Identify which cell holds the provided text, then report its [X, Y] central coordinate. 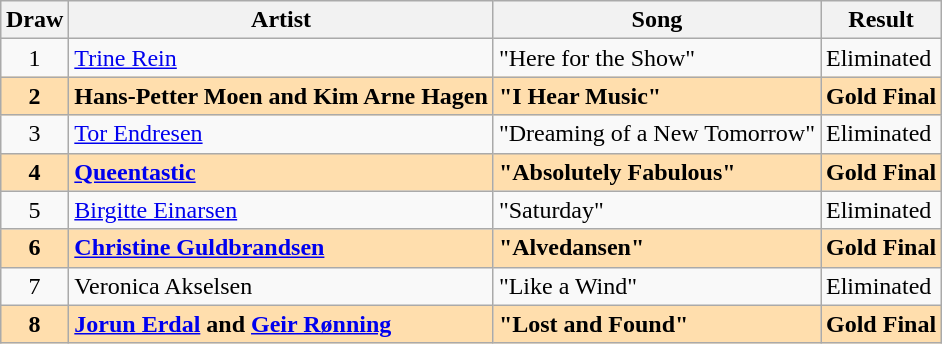
Veronica Akselsen [282, 286]
Artist [282, 20]
"Dreaming of a New Tomorrow" [656, 134]
Jorun Erdal and Geir Rønning [282, 324]
"I Hear Music" [656, 96]
3 [34, 134]
"Lost and Found" [656, 324]
Birgitte Einarsen [282, 210]
"Absolutely Fabulous" [656, 172]
2 [34, 96]
1 [34, 58]
Queentastic [282, 172]
Song [656, 20]
"Here for the Show" [656, 58]
4 [34, 172]
"Like a Wind" [656, 286]
Result [880, 20]
Hans-Petter Moen and Kim Arne Hagen [282, 96]
8 [34, 324]
Trine Rein [282, 58]
5 [34, 210]
6 [34, 248]
Christine Guldbrandsen [282, 248]
Tor Endresen [282, 134]
"Alvedansen" [656, 248]
Draw [34, 20]
"Saturday" [656, 210]
7 [34, 286]
